Locate the cell with the specified text and output its [x, y] center coordinate. 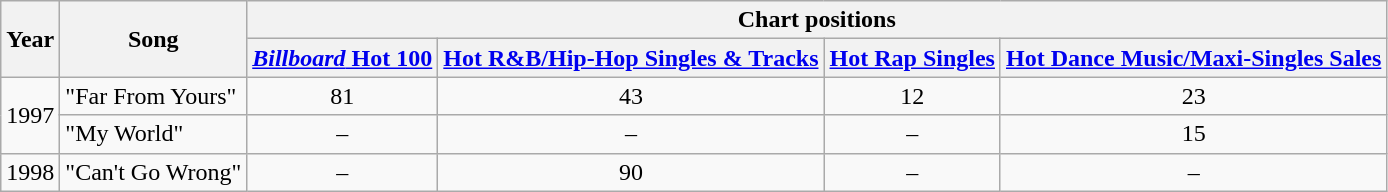
Hot Rap Singles [912, 58]
12 [912, 96]
Hot Dance Music/Maxi-Singles Sales [1193, 58]
43 [631, 96]
"Can't Go Wrong" [154, 172]
15 [1193, 134]
23 [1193, 96]
"Far From Yours" [154, 96]
81 [342, 96]
Song [154, 39]
1997 [30, 115]
1998 [30, 172]
"My World" [154, 134]
Billboard Hot 100 [342, 58]
Hot R&B/Hip-Hop Singles & Tracks [631, 58]
90 [631, 172]
Chart positions [817, 20]
Year [30, 39]
